From the cell containing the given text, extract its center point as (X, Y) coordinate. 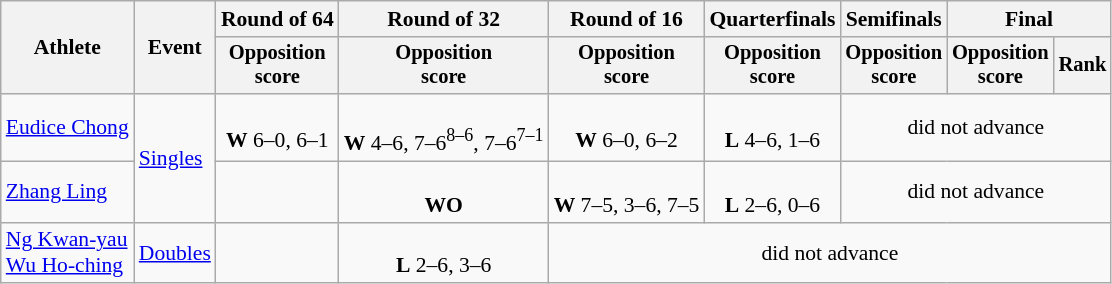
L 2–6, 0–6 (772, 192)
WO (444, 192)
Round of 16 (627, 19)
W 6–0, 6–2 (627, 128)
L 4–6, 1–6 (772, 128)
Round of 32 (444, 19)
Singles (175, 158)
Zhang Ling (68, 192)
Ng Kwan-yauWu Ho-ching (68, 252)
Doubles (175, 252)
Athlete (68, 48)
Round of 64 (278, 19)
Rank (1083, 66)
W 4–6, 7–68–6, 7–67–1 (444, 128)
Semifinals (894, 19)
Final (1029, 19)
Eudice Chong (68, 128)
Quarterfinals (772, 19)
Event (175, 48)
W 7–5, 3–6, 7–5 (627, 192)
W 6–0, 6–1 (278, 128)
L 2–6, 3–6 (444, 252)
